Extract the [X, Y] coordinate from the center of the cell holding the provided text.  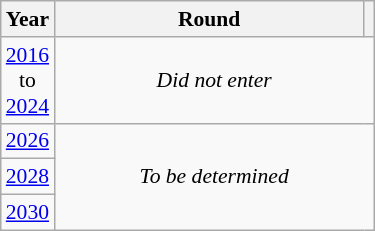
Did not enter [214, 80]
Round [209, 19]
To be determined [214, 176]
Year [28, 19]
2030 [28, 213]
2028 [28, 177]
2016to2024 [28, 80]
2026 [28, 141]
